For the text-containing cell, return its midpoint in [X, Y] coordinate format. 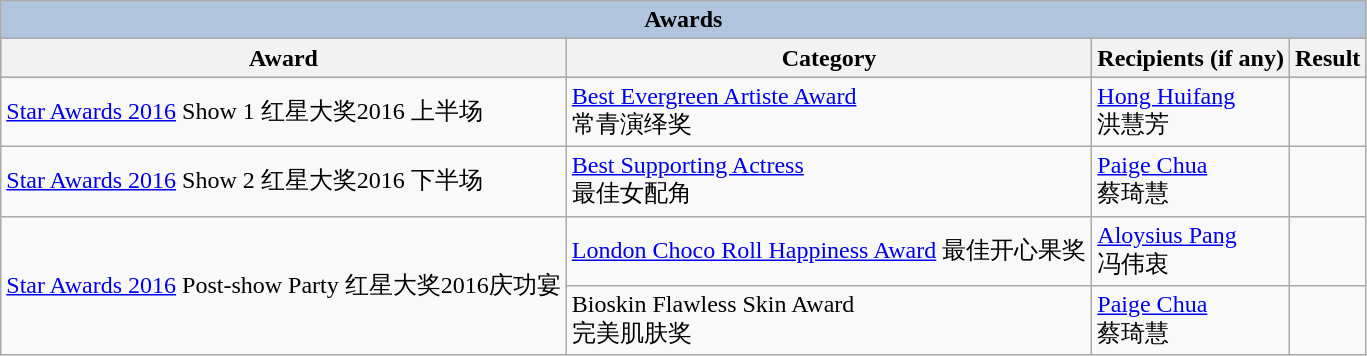
Bioskin Flawless Skin Award 完美肌肤奖 [828, 321]
Award [284, 58]
Awards [684, 20]
Result [1327, 58]
Recipients (if any) [1191, 58]
Best Supporting Actress 最佳女配角 [828, 181]
Star Awards 2016 Show 1 红星大奖2016 上半场 [284, 112]
Star Awards 2016 Show 2 红星大奖2016 下半场 [284, 181]
Hong Huifang 洪慧芳 [1191, 112]
Aloysius Pang 冯伟衷 [1191, 251]
Best Evergreen Artiste Award 常青演绎奖 [828, 112]
Category [828, 58]
Star Awards 2016 Post-show Party 红星大奖2016庆功宴 [284, 286]
London Choco Roll Happiness Award 最佳开心果奖 [828, 251]
